For the text-containing cell, return its midpoint in (X, Y) coordinate format. 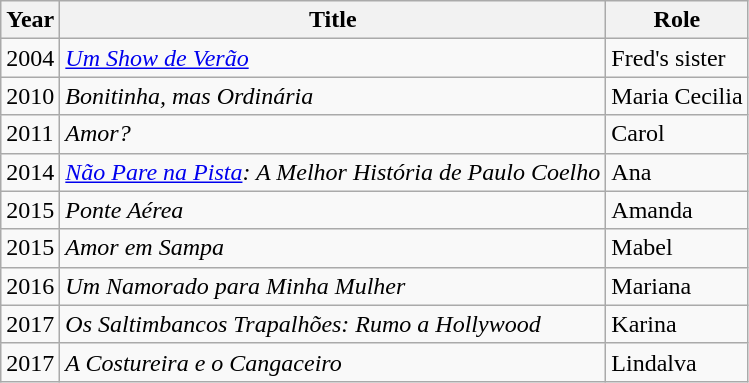
Ponte Aérea (333, 210)
Role (677, 20)
2014 (30, 172)
Carol (677, 134)
Maria Cecilia (677, 96)
Year (30, 20)
2016 (30, 286)
2004 (30, 58)
Um Namorado para Minha Mulher (333, 286)
Um Show de Verão (333, 58)
Title (333, 20)
Ana (677, 172)
Amor? (333, 134)
Lindalva (677, 362)
2011 (30, 134)
Mariana (677, 286)
Amanda (677, 210)
Não Pare na Pista: A Melhor História de Paulo Coelho (333, 172)
A Costureira e o Cangaceiro (333, 362)
2010 (30, 96)
Karina (677, 324)
Amor em Sampa (333, 248)
Fred's sister (677, 58)
Os Saltimbancos Trapalhões: Rumo a Hollywood (333, 324)
Bonitinha, mas Ordinária (333, 96)
Mabel (677, 248)
